Return (X, Y) of the center of cell containing provided text 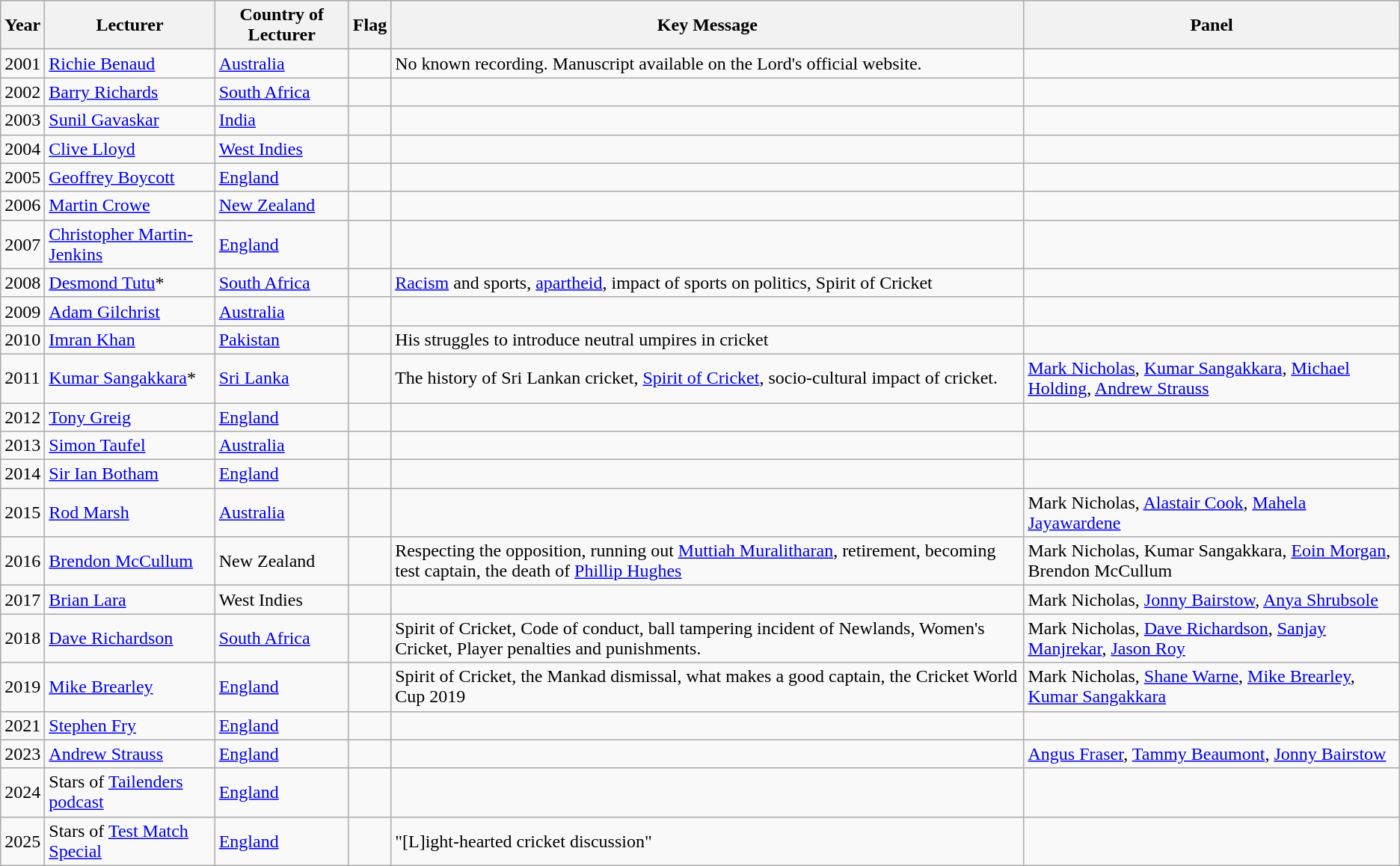
No known recording. Manuscript available on the Lord's official website. (707, 64)
Mike Brearley (130, 687)
Racism and sports, apartheid, impact of sports on politics, Spirit of Cricket (707, 283)
Spirit of Cricket, Code of conduct, ball tampering incident of Newlands, Women's Cricket, Player penalties and punishments. (707, 639)
2013 (22, 446)
2004 (22, 149)
Sunil Gavaskar (130, 120)
Stephen Fry (130, 725)
Year (22, 25)
Desmond Tutu* (130, 283)
Simon Taufel (130, 446)
Brian Lara (130, 600)
Clive Lloyd (130, 149)
2025 (22, 841)
The history of Sri Lankan cricket, Spirit of Cricket, socio-cultural impact of cricket. (707, 378)
Mark Nicholas, Kumar Sangakkara, Michael Holding, Andrew Strauss (1212, 378)
2021 (22, 725)
Stars of Tailenders podcast (130, 793)
Mark Nicholas, Dave Richardson, Sanjay Manjrekar, Jason Roy (1212, 639)
Imran Khan (130, 340)
Rod Marsh (130, 513)
Flag (369, 25)
Richie Benaud (130, 64)
Mark Nicholas, Shane Warne, Mike Brearley, Kumar Sangakkara (1212, 687)
Panel (1212, 25)
Geoffrey Boycott (130, 177)
Christopher Martin-Jenkins (130, 244)
2019 (22, 687)
Martin Crowe (130, 206)
Andrew Strauss (130, 754)
2002 (22, 92)
Brendon McCullum (130, 561)
2015 (22, 513)
His struggles to introduce neutral umpires in cricket (707, 340)
2016 (22, 561)
Kumar Sangakkara* (130, 378)
Mark Nicholas, Jonny Bairstow, Anya Shrubsole (1212, 600)
"[L]ight-hearted cricket discussion" (707, 841)
2014 (22, 474)
2010 (22, 340)
Tony Greig (130, 417)
Key Message (707, 25)
Angus Fraser, Tammy Beaumont, Jonny Bairstow (1212, 754)
2009 (22, 311)
Pakistan (281, 340)
Dave Richardson (130, 639)
2003 (22, 120)
Sri Lanka (281, 378)
India (281, 120)
2011 (22, 378)
Country of Lecturer (281, 25)
2017 (22, 600)
2012 (22, 417)
Barry Richards (130, 92)
2008 (22, 283)
2024 (22, 793)
2005 (22, 177)
Mark Nicholas, Kumar Sangakkara, Eoin Morgan, Brendon McCullum (1212, 561)
Lecturer (130, 25)
Respecting the opposition, running out Muttiah Muralitharan, retirement, becoming test captain, the death of Phillip Hughes (707, 561)
Adam Gilchrist (130, 311)
2001 (22, 64)
Stars of Test Match Special (130, 841)
2006 (22, 206)
2023 (22, 754)
Spirit of Cricket, the Mankad dismissal, what makes a good captain, the Cricket World Cup 2019 (707, 687)
Sir Ian Botham (130, 474)
2007 (22, 244)
2018 (22, 639)
Mark Nicholas, Alastair Cook, Mahela Jayawardene (1212, 513)
